Search for the cell housing the specified text and yield its (x, y) center coordinate. 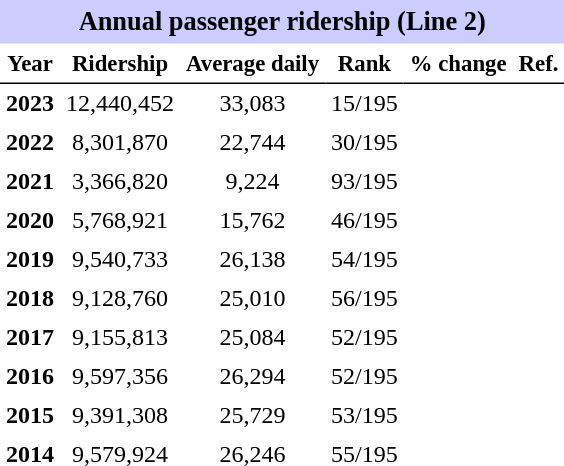
Annual passenger ridership (Line 2) (282, 22)
9,128,760 (120, 298)
3,366,820 (120, 182)
5,768,921 (120, 220)
46/195 (364, 220)
22,744 (252, 142)
9,597,356 (120, 376)
25,729 (252, 416)
25,084 (252, 338)
9,155,813 (120, 338)
2019 (30, 260)
9,224 (252, 182)
2018 (30, 298)
9,540,733 (120, 260)
2020 (30, 220)
Average daily (252, 64)
2016 (30, 376)
15,762 (252, 220)
12,440,452 (120, 104)
2021 (30, 182)
Year (30, 64)
2023 (30, 104)
53/195 (364, 416)
2022 (30, 142)
54/195 (364, 260)
2015 (30, 416)
93/195 (364, 182)
% change (458, 64)
Ridership (120, 64)
26,138 (252, 260)
25,010 (252, 298)
8,301,870 (120, 142)
26,294 (252, 376)
2017 (30, 338)
33,083 (252, 104)
30/195 (364, 142)
Rank (364, 64)
15/195 (364, 104)
56/195 (364, 298)
9,391,308 (120, 416)
